Return (x, y) of the center of cell containing provided text 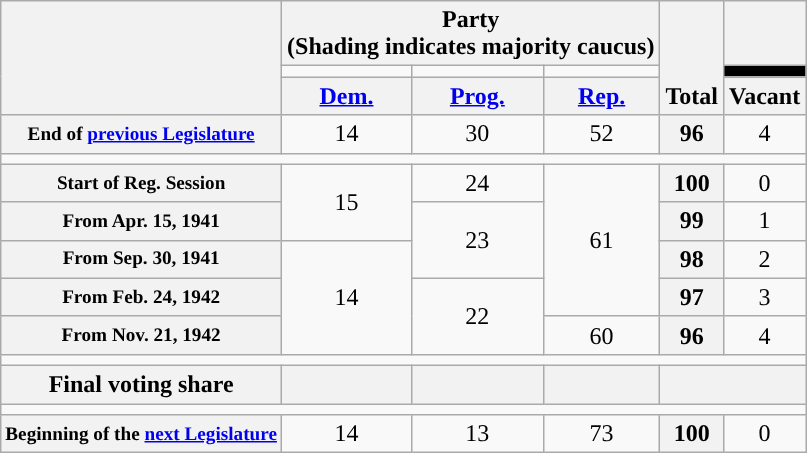
From Apr. 15, 1941 (142, 221)
15 (347, 202)
97 (692, 297)
Start of Reg. Session (142, 183)
60 (602, 335)
30 (477, 134)
52 (602, 134)
From Feb. 24, 1942 (142, 297)
23 (477, 240)
73 (602, 434)
1 (764, 221)
13 (477, 434)
Vacant (764, 96)
22 (477, 316)
98 (692, 259)
24 (477, 183)
Party (Shading indicates majority caucus) (471, 34)
End of previous Legislature (142, 134)
2 (764, 259)
61 (602, 240)
Rep. (602, 96)
From Nov. 21, 1942 (142, 335)
From Sep. 30, 1941 (142, 259)
99 (692, 221)
Dem. (347, 96)
Final voting share (142, 384)
3 (764, 297)
Beginning of the next Legislature (142, 434)
Prog. (477, 96)
Total (692, 58)
